Identify which cell holds the provided text, then report its [X, Y] central coordinate. 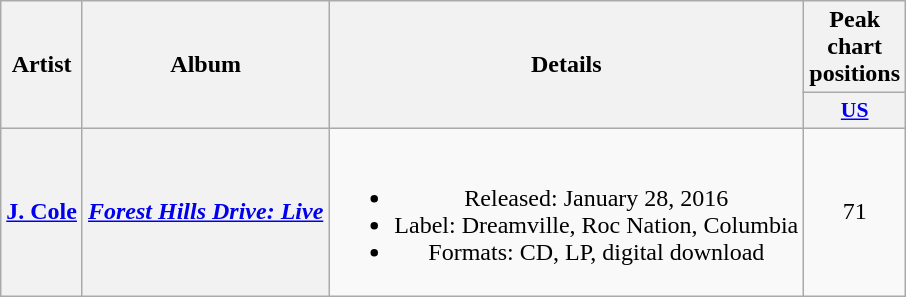
J. Cole [42, 212]
Forest Hills Drive: Live [205, 212]
Artist [42, 65]
Released: January 28, 2016Label: Dreamville, Roc Nation, ColumbiaFormats: CD, LP, digital download [566, 212]
Details [566, 65]
US [855, 111]
71 [855, 212]
Peak chart positions [855, 47]
Album [205, 65]
